Find where the given text appears and provide that cell's center as [X, Y] coordinate. 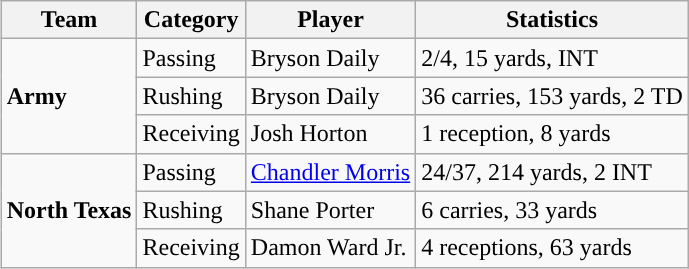
Team [69, 20]
North Texas [69, 210]
Shane Porter [330, 210]
Josh Horton [330, 134]
Damon Ward Jr. [330, 248]
24/37, 214 yards, 2 INT [552, 172]
Player [330, 20]
Army [69, 96]
1 reception, 8 yards [552, 134]
Statistics [552, 20]
Chandler Morris [330, 172]
6 carries, 33 yards [552, 210]
4 receptions, 63 yards [552, 248]
36 carries, 153 yards, 2 TD [552, 96]
Category [191, 20]
2/4, 15 yards, INT [552, 58]
